Find where the given text appears and provide that cell's center as (x, y) coordinate. 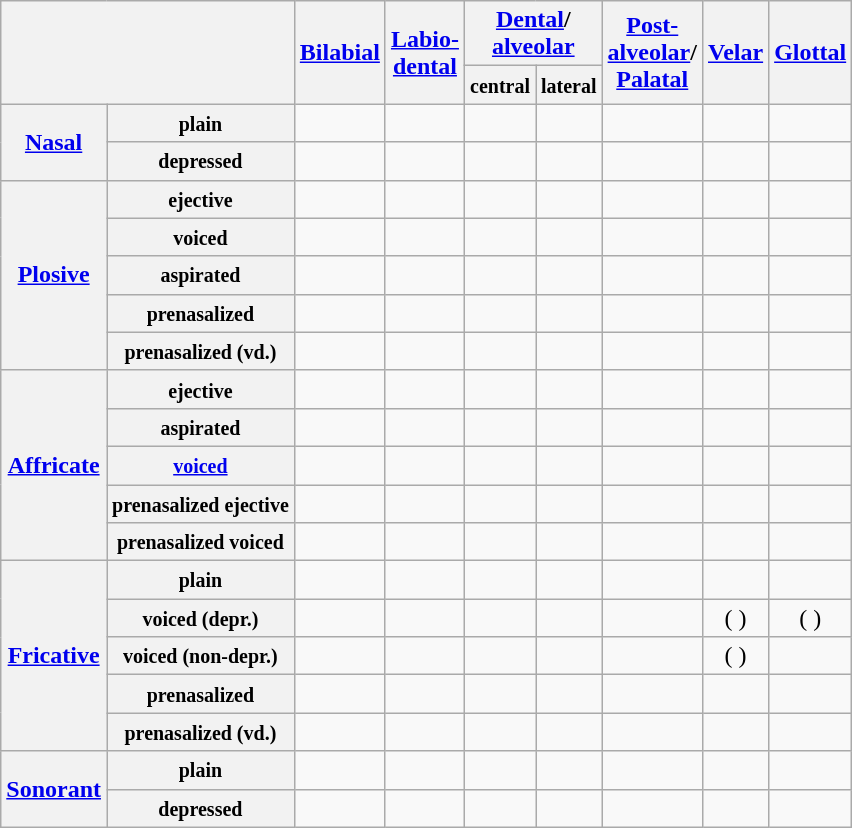
prenasalized ejective (200, 503)
Plosive (54, 275)
lateral (570, 85)
voiced (depr.) (200, 618)
Glottal (810, 52)
Nasal (54, 142)
Dental/alveolar (533, 34)
prenasalized voiced (200, 542)
voiced (non-depr.) (200, 656)
Bilabial (340, 52)
Fricative (54, 656)
Sonorant (54, 789)
Affricate (54, 465)
Velar (735, 52)
central (500, 85)
Post-alveolar/Palatal (652, 52)
Labio-dental (424, 52)
